Return the (X, Y) coordinate for the center point of the cell that contains the specified text.  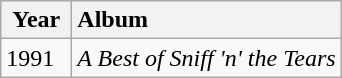
Album (206, 20)
Year (36, 20)
1991 (36, 58)
A Best of Sniff 'n' the Tears (206, 58)
